Pinpoint the cell where the given text exists, returning its (X, Y) midpoint coordinate. 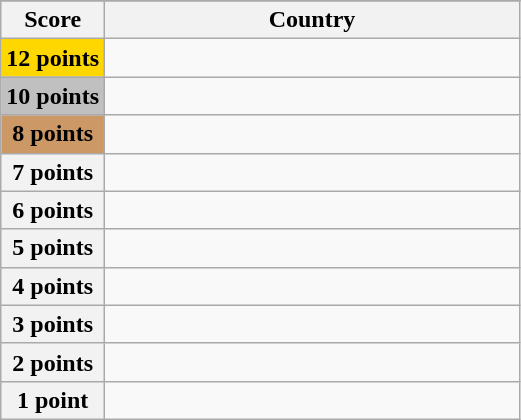
8 points (53, 134)
Score (53, 20)
1 point (53, 400)
3 points (53, 324)
2 points (53, 362)
12 points (53, 58)
5 points (53, 248)
Country (312, 20)
10 points (53, 96)
7 points (53, 172)
6 points (53, 210)
4 points (53, 286)
